Detect which cell encompasses the target text, then output its [X, Y] center coordinate. 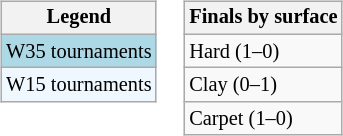
Legend [78, 18]
Hard (1–0) [263, 51]
Finals by surface [263, 18]
Clay (0–1) [263, 85]
W15 tournaments [78, 85]
W35 tournaments [78, 51]
Carpet (1–0) [263, 119]
